Scan for the cell matching the given text and deliver its [X, Y] coordinate at center. 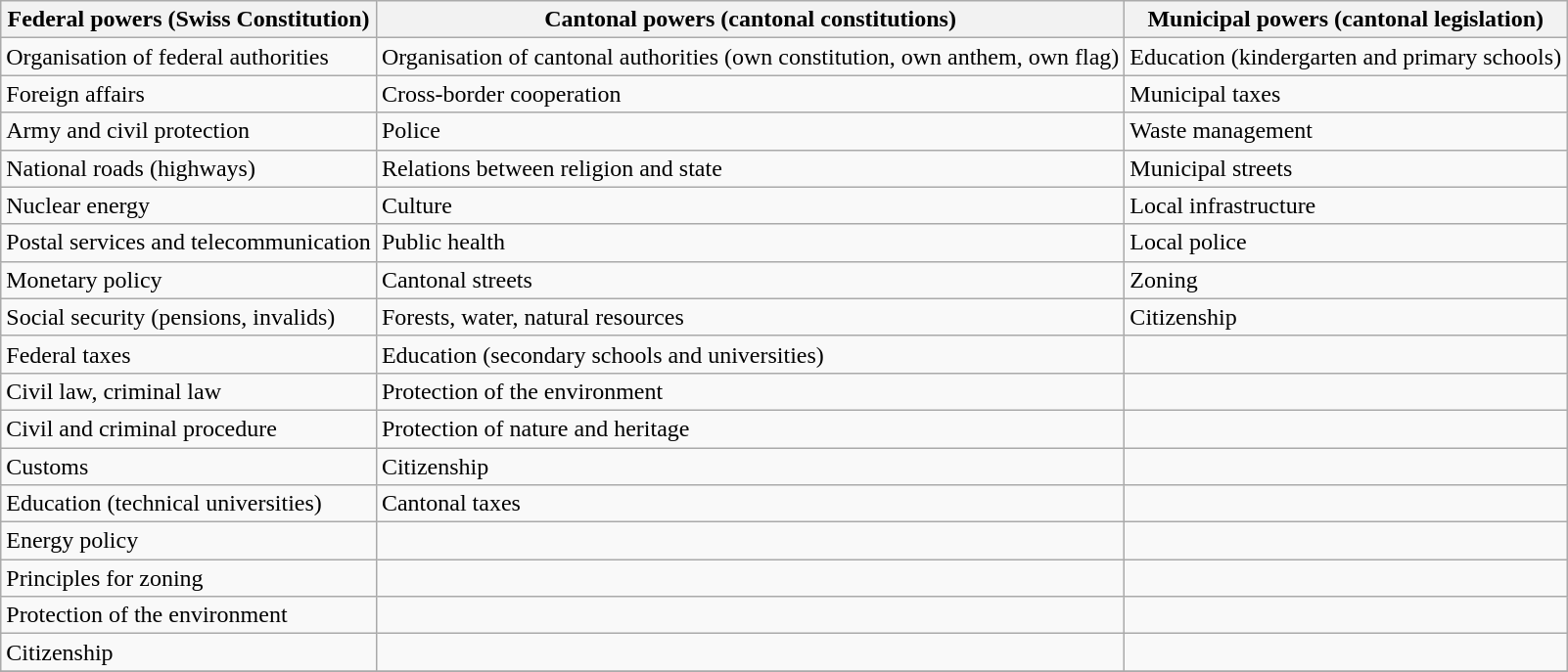
Civil and criminal procedure [189, 428]
Public health [750, 243]
Nuclear energy [189, 205]
Federal taxes [189, 354]
Relations between religion and state [750, 168]
Civil law, criminal law [189, 391]
Army and civil protection [189, 131]
Municipal taxes [1346, 94]
Forests, water, natural resources [750, 317]
Local infrastructure [1346, 205]
Organisation of cantonal authorities (own constitution, own anthem, own flag) [750, 57]
Municipal streets [1346, 168]
Federal powers (Swiss Constitution) [189, 20]
Municipal powers (cantonal legislation) [1346, 20]
Social security (pensions, invalids) [189, 317]
Cantonal taxes [750, 504]
Education (secondary schools and universities) [750, 354]
National roads (highways) [189, 168]
Waste management [1346, 131]
Police [750, 131]
Foreign affairs [189, 94]
Protection of nature and heritage [750, 428]
Education (kindergarten and primary schools) [1346, 57]
Postal services and telecommunication [189, 243]
Customs [189, 467]
Cross-border cooperation [750, 94]
Education (technical universities) [189, 504]
Cantonal powers (cantonal constitutions) [750, 20]
Cantonal streets [750, 280]
Culture [750, 205]
Principles for zoning [189, 578]
Monetary policy [189, 280]
Organisation of federal authorities [189, 57]
Local police [1346, 243]
Energy policy [189, 541]
Zoning [1346, 280]
